Find where the given text appears and provide that cell's center as [X, Y] coordinate. 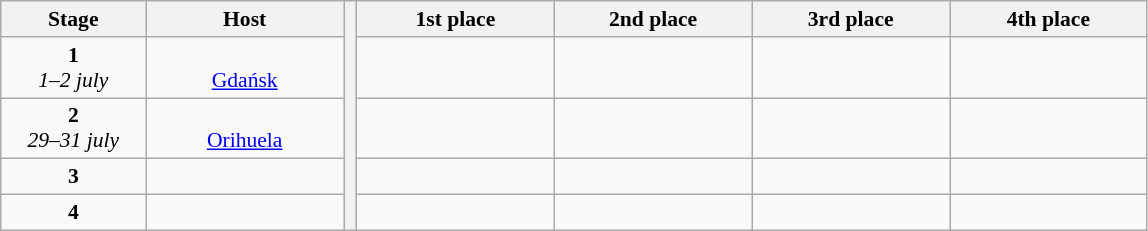
3 [74, 177]
Stage [74, 19]
Host [245, 19]
11–2 july [74, 68]
1st place [456, 19]
Gdańsk [245, 68]
Orihuela [245, 128]
4th place [1049, 19]
3rd place [851, 19]
4 [74, 213]
229–31 july [74, 128]
2nd place [653, 19]
